Detect which cell encompasses the target text, then output its (x, y) center coordinate. 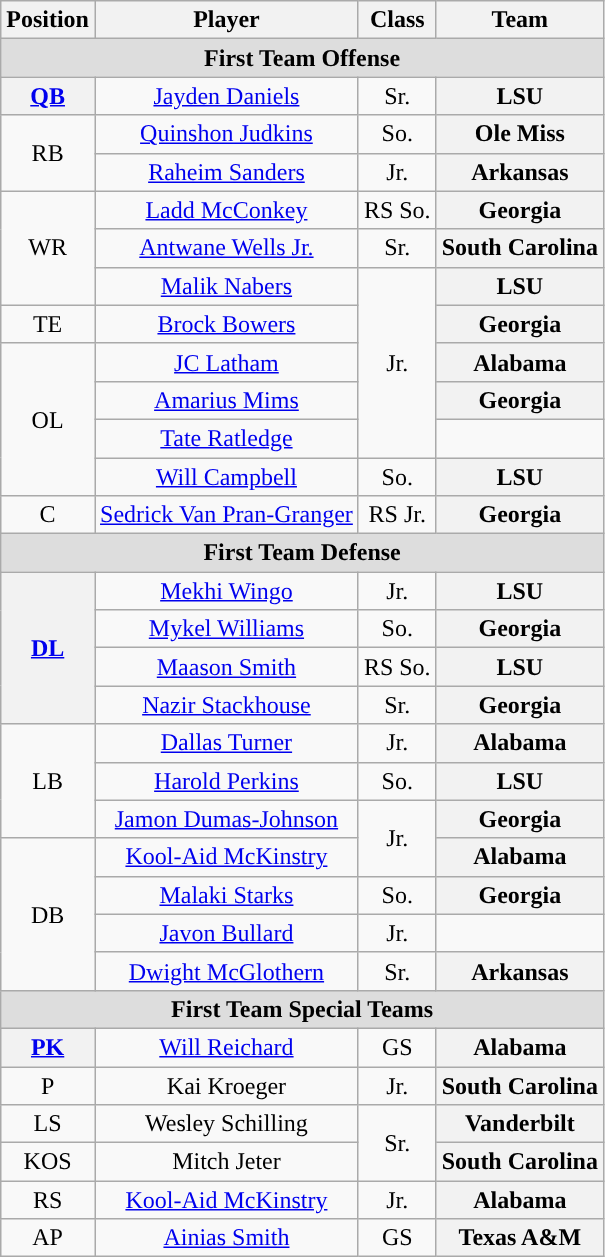
KOS (48, 1162)
Raheim Sanders (226, 172)
RS (48, 1200)
Kai Kroeger (226, 1085)
RS Jr. (397, 515)
Mitch Jeter (226, 1162)
Amarius Mims (226, 400)
AP (48, 1238)
Sedrick Van Pran-Granger (226, 515)
Maason Smith (226, 667)
First Team Offense (302, 58)
Dwight McGlothern (226, 971)
Dallas Turner (226, 743)
LS (48, 1124)
Malaki Starks (226, 895)
Jamon Dumas-Johnson (226, 819)
Vanderbilt (520, 1124)
Malik Nabers (226, 286)
C (48, 515)
PK (48, 1047)
QB (48, 96)
First Team Special Teams (302, 1009)
DL (48, 648)
Quinshon Judkins (226, 134)
Class (397, 20)
Position (48, 20)
First Team Defense (302, 553)
Brock Bowers (226, 324)
JC Latham (226, 362)
Tate Ratledge (226, 438)
Ladd McConkey (226, 210)
Ole Miss (520, 134)
Antwane Wells Jr. (226, 248)
WR (48, 248)
Mykel Williams (226, 629)
Harold Perkins (226, 781)
RB (48, 153)
Team (520, 20)
OL (48, 419)
Nazir Stackhouse (226, 705)
Jayden Daniels (226, 96)
Will Reichard (226, 1047)
P (48, 1085)
Texas A&M (520, 1238)
Will Campbell (226, 477)
Ainias Smith (226, 1238)
TE (48, 324)
Player (226, 20)
DB (48, 914)
LB (48, 781)
Javon Bullard (226, 933)
Mekhi Wingo (226, 591)
Wesley Schilling (226, 1124)
